Provide the (X, Y) coordinate of the cell's center where the given text is located.  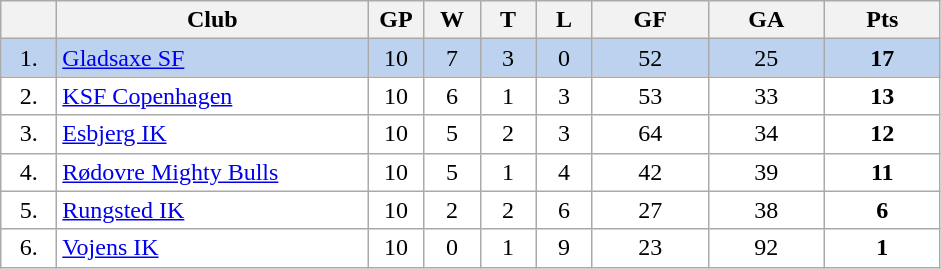
25 (766, 58)
39 (766, 172)
Pts (882, 20)
Vojens IK (212, 248)
T (508, 20)
27 (650, 210)
Rødovre Mighty Bulls (212, 172)
7 (452, 58)
5. (29, 210)
KSF Copenhagen (212, 96)
Esbjerg IK (212, 134)
23 (650, 248)
17 (882, 58)
53 (650, 96)
52 (650, 58)
6. (29, 248)
4. (29, 172)
33 (766, 96)
11 (882, 172)
Club (212, 20)
34 (766, 134)
64 (650, 134)
38 (766, 210)
42 (650, 172)
W (452, 20)
12 (882, 134)
3. (29, 134)
4 (564, 172)
GF (650, 20)
13 (882, 96)
GP (396, 20)
2. (29, 96)
Gladsaxe SF (212, 58)
1. (29, 58)
9 (564, 248)
92 (766, 248)
L (564, 20)
GA (766, 20)
Rungsted IK (212, 210)
